For the text-containing cell, return its midpoint in [x, y] coordinate format. 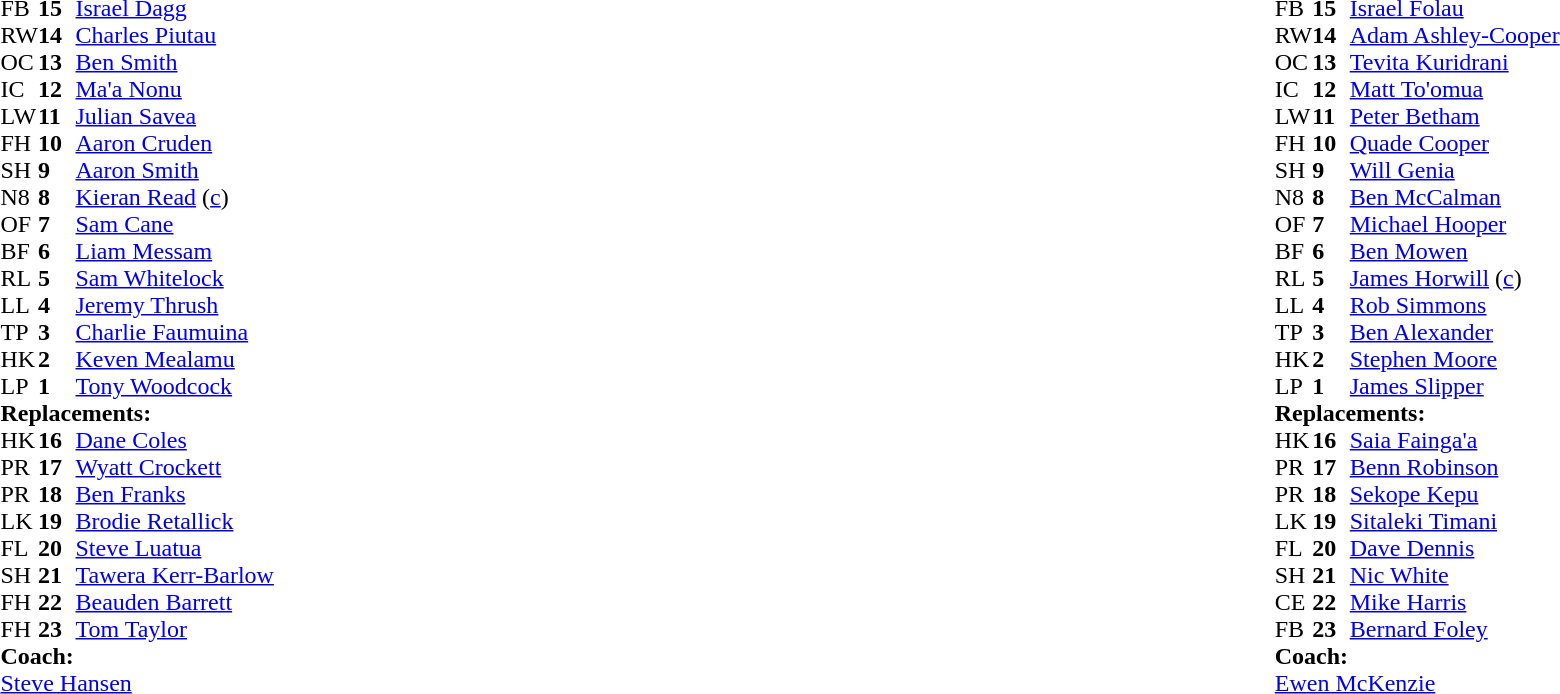
Peter Betham [1455, 116]
Liam Messam [175, 252]
Beauden Barrett [175, 602]
Ma'a Nonu [175, 90]
Sam Whitelock [175, 278]
Mike Harris [1455, 602]
Keven Mealamu [175, 360]
Matt To'omua [1455, 90]
Sekope Kepu [1455, 494]
Adam Ashley-Cooper [1455, 36]
Dave Dennis [1455, 548]
Ben Franks [175, 494]
Ben Alexander [1455, 332]
Tom Taylor [175, 630]
Sitaleki Timani [1455, 522]
Rob Simmons [1455, 306]
Michael Hooper [1455, 224]
Ben McCalman [1455, 198]
Will Genia [1455, 170]
Brodie Retallick [175, 522]
Benn Robinson [1455, 468]
Jeremy Thrush [175, 306]
Nic White [1455, 576]
FB [1294, 630]
Charles Piutau [175, 36]
Stephen Moore [1455, 360]
James Slipper [1455, 386]
James Horwill (c) [1455, 278]
Ben Smith [175, 62]
CE [1294, 602]
Aaron Smith [175, 170]
Tawera Kerr-Barlow [175, 576]
Kieran Read (c) [175, 198]
Bernard Foley [1455, 630]
Saia Fainga'a [1455, 440]
Charlie Faumuina [175, 332]
Dane Coles [175, 440]
Julian Savea [175, 116]
Steve Luatua [175, 548]
Ben Mowen [1455, 252]
Tony Woodcock [175, 386]
Wyatt Crockett [175, 468]
Sam Cane [175, 224]
Tevita Kuridrani [1455, 62]
Aaron Cruden [175, 144]
Quade Cooper [1455, 144]
